Identify which cell holds the provided text, then report its [X, Y] central coordinate. 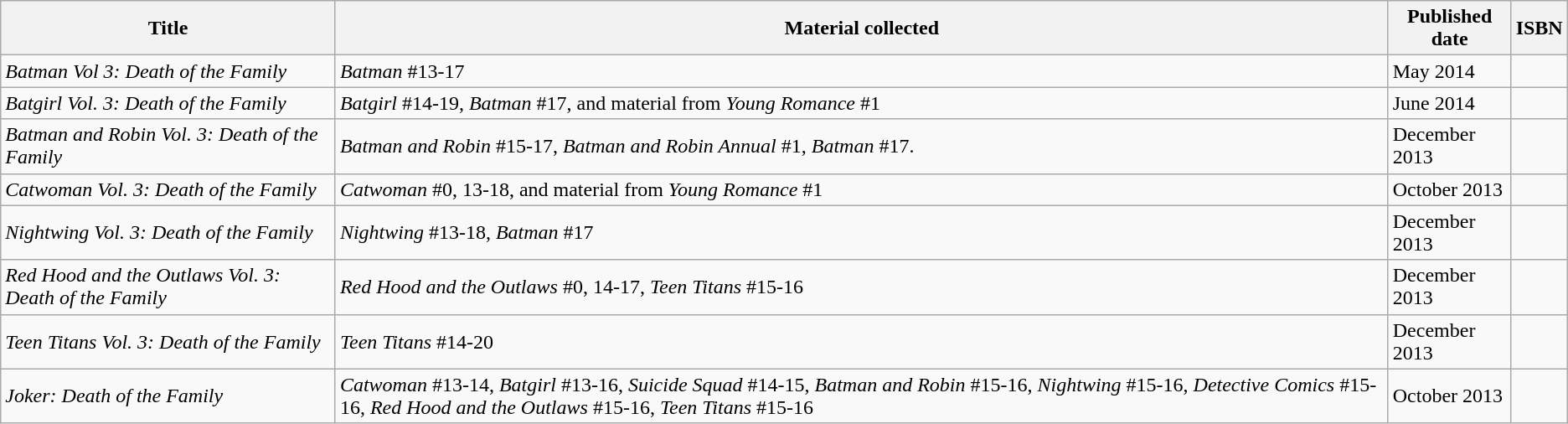
Teen Titans #14-20 [861, 342]
Material collected [861, 28]
Published date [1449, 28]
May 2014 [1449, 71]
Batman and Robin #15-17, Batman and Robin Annual #1, Batman #17. [861, 146]
June 2014 [1449, 103]
Catwoman #0, 13-18, and material from Young Romance #1 [861, 189]
Batman and Robin Vol. 3: Death of the Family [168, 146]
Catwoman Vol. 3: Death of the Family [168, 189]
Nightwing Vol. 3: Death of the Family [168, 233]
Red Hood and the Outlaws Vol. 3: Death of the Family [168, 287]
Nightwing #13-18, Batman #17 [861, 233]
Batman #13-17 [861, 71]
Batgirl #14-19, Batman #17, and material from Young Romance #1 [861, 103]
Batman Vol 3: Death of the Family [168, 71]
Batgirl Vol. 3: Death of the Family [168, 103]
Joker: Death of the Family [168, 396]
Teen Titans Vol. 3: Death of the Family [168, 342]
ISBN [1540, 28]
Red Hood and the Outlaws #0, 14-17, Teen Titans #15-16 [861, 287]
Title [168, 28]
